Find where the given text appears and provide that cell's center as (X, Y) coordinate. 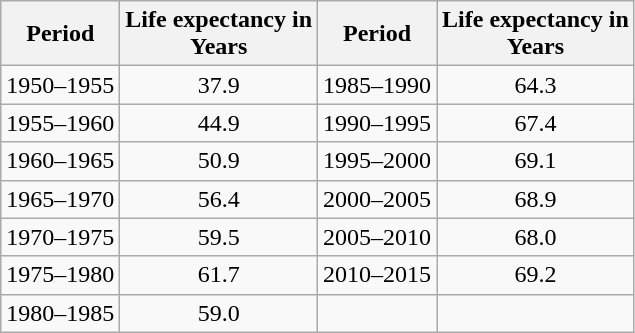
67.4 (536, 123)
69.2 (536, 275)
1995–2000 (378, 161)
1990–1995 (378, 123)
69.1 (536, 161)
1975–1980 (60, 275)
50.9 (219, 161)
1960–1965 (60, 161)
59.5 (219, 237)
1950–1955 (60, 85)
1970–1975 (60, 237)
59.0 (219, 313)
64.3 (536, 85)
68.9 (536, 199)
44.9 (219, 123)
61.7 (219, 275)
2010–2015 (378, 275)
37.9 (219, 85)
2000–2005 (378, 199)
2005–2010 (378, 237)
68.0 (536, 237)
1965–1970 (60, 199)
1955–1960 (60, 123)
1985–1990 (378, 85)
56.4 (219, 199)
1980–1985 (60, 313)
